Return the [x, y] coordinate for the center point of the cell that contains the specified text.  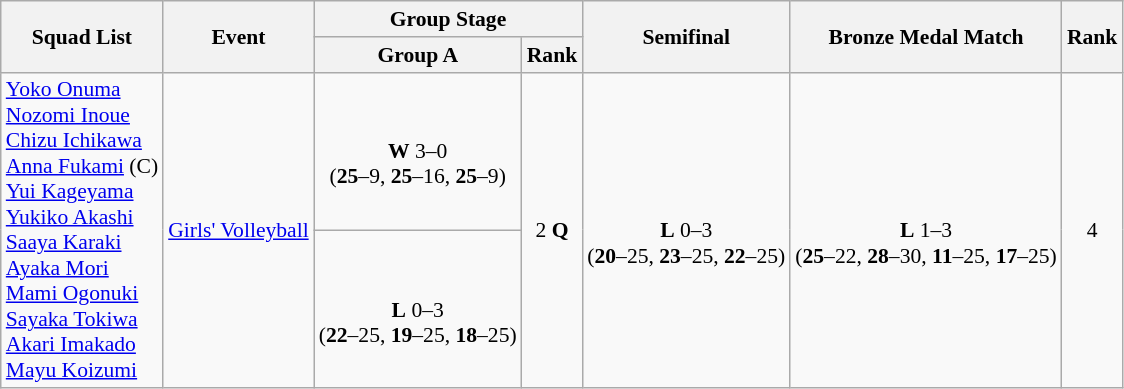
Group Stage [448, 19]
Group A [418, 55]
Squad List [82, 36]
L 0–3 (22–25, 19–25, 18–25) [418, 309]
L 0–3 (20–25, 23–25, 22–25) [686, 230]
Event [238, 36]
4 [1092, 230]
Bronze Medal Match [926, 36]
Semifinal [686, 36]
Girls' Volleyball [238, 230]
W 3–0 (25–9, 25–16, 25–9) [418, 151]
2 Q [552, 230]
Yoko OnumaNozomi InoueChizu IchikawaAnna Fukami (C)Yui KageyamaYukiko AkashiSaaya KarakiAyaka MoriMami OgonukiSayaka TokiwaAkari ImakadoMayu Koizumi [82, 230]
L 1–3 (25–22, 28–30, 11–25, 17–25) [926, 230]
